Locate the cell with the specified text and output its [X, Y] center coordinate. 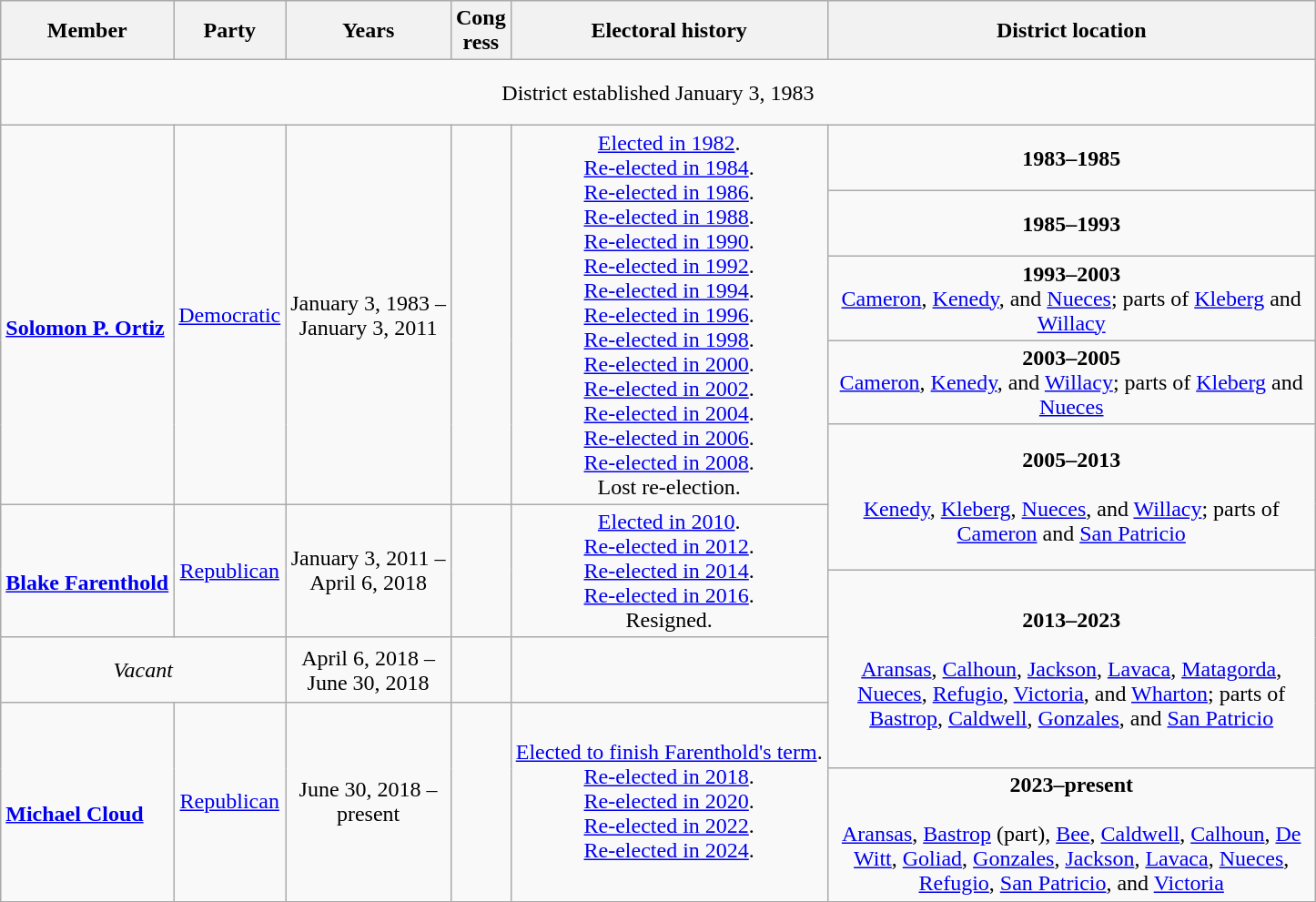
June 30, 2018 –present [369, 802]
1985–1993 [1071, 224]
Member [87, 31]
District location [1071, 31]
Elected in 2010.Re-elected in 2012.Re-elected in 2014.Re-elected in 2016.Resigned. [669, 571]
1993–2003Cameron, Kenedy, and Nueces; parts of Kleberg and Willacy [1071, 299]
Democratic [229, 315]
Congress [481, 31]
Party [229, 31]
January 3, 2011 –April 6, 2018 [369, 571]
Years [369, 31]
Electoral history [669, 31]
1983–1985 [1071, 158]
2023–present Aransas, Bastrop (part), Bee, Caldwell, Calhoun, De Witt, Goliad, Gonzales, Jackson, Lavaca, Nueces, Refugio, San Patricio, and Victoria [1071, 835]
Blake Farenthold [87, 571]
2013–2023Aransas, Calhoun, Jackson, Lavaca, Matagorda, Nueces, Refugio, Victoria, and Wharton; parts of Bastrop, Caldwell, Gonzales, and San Patricio [1071, 669]
January 3, 1983 –January 3, 2011 [369, 315]
District established January 3, 1983 [658, 93]
Vacant [144, 670]
April 6, 2018 –June 30, 2018 [369, 670]
2003–2005Cameron, Kenedy, and Willacy; parts of Kleberg and Nueces [1071, 382]
Elected to finish Farenthold's term.Re-elected in 2018.Re-elected in 2020.Re-elected in 2022.Re-elected in 2024. [669, 802]
Michael Cloud [87, 802]
2005–2013Kenedy, Kleberg, Nueces, and Willacy; parts of Cameron and San Patricio [1071, 497]
Solomon P. Ortiz [87, 315]
